Provide the [x, y] coordinate of the cell's center where the given text is located.  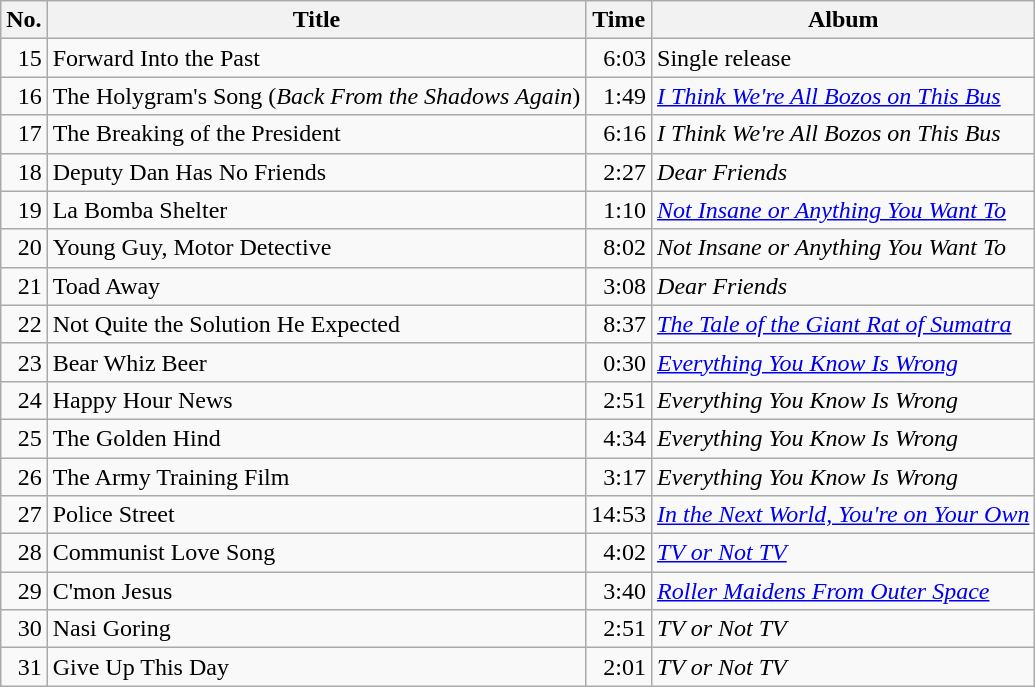
The Golden Hind [316, 438]
0:30 [619, 362]
8:02 [619, 248]
4:02 [619, 553]
Happy Hour News [316, 400]
C'mon Jesus [316, 591]
No. [24, 20]
Communist Love Song [316, 553]
22 [24, 324]
26 [24, 477]
Nasi Goring [316, 629]
25 [24, 438]
Roller Maidens From Outer Space [844, 591]
Police Street [316, 515]
3:40 [619, 591]
Title [316, 20]
31 [24, 667]
Not Quite the Solution He Expected [316, 324]
Young Guy, Motor Detective [316, 248]
Album [844, 20]
The Tale of the Giant Rat of Sumatra [844, 324]
The Breaking of the President [316, 134]
In the Next World, You're on Your Own [844, 515]
27 [24, 515]
3:08 [619, 286]
23 [24, 362]
20 [24, 248]
Forward Into the Past [316, 58]
Toad Away [316, 286]
29 [24, 591]
16 [24, 96]
14:53 [619, 515]
18 [24, 172]
19 [24, 210]
30 [24, 629]
8:37 [619, 324]
1:49 [619, 96]
Single release [844, 58]
3:17 [619, 477]
6:03 [619, 58]
2:27 [619, 172]
Give Up This Day [316, 667]
17 [24, 134]
The Army Training Film [316, 477]
4:34 [619, 438]
1:10 [619, 210]
Deputy Dan Has No Friends [316, 172]
28 [24, 553]
The Holygram's Song (Back From the Shadows Again) [316, 96]
15 [24, 58]
La Bomba Shelter [316, 210]
2:01 [619, 667]
Bear Whiz Beer [316, 362]
21 [24, 286]
6:16 [619, 134]
24 [24, 400]
Time [619, 20]
